Output the (x, y) coordinate of the center of the cell containing the given text.  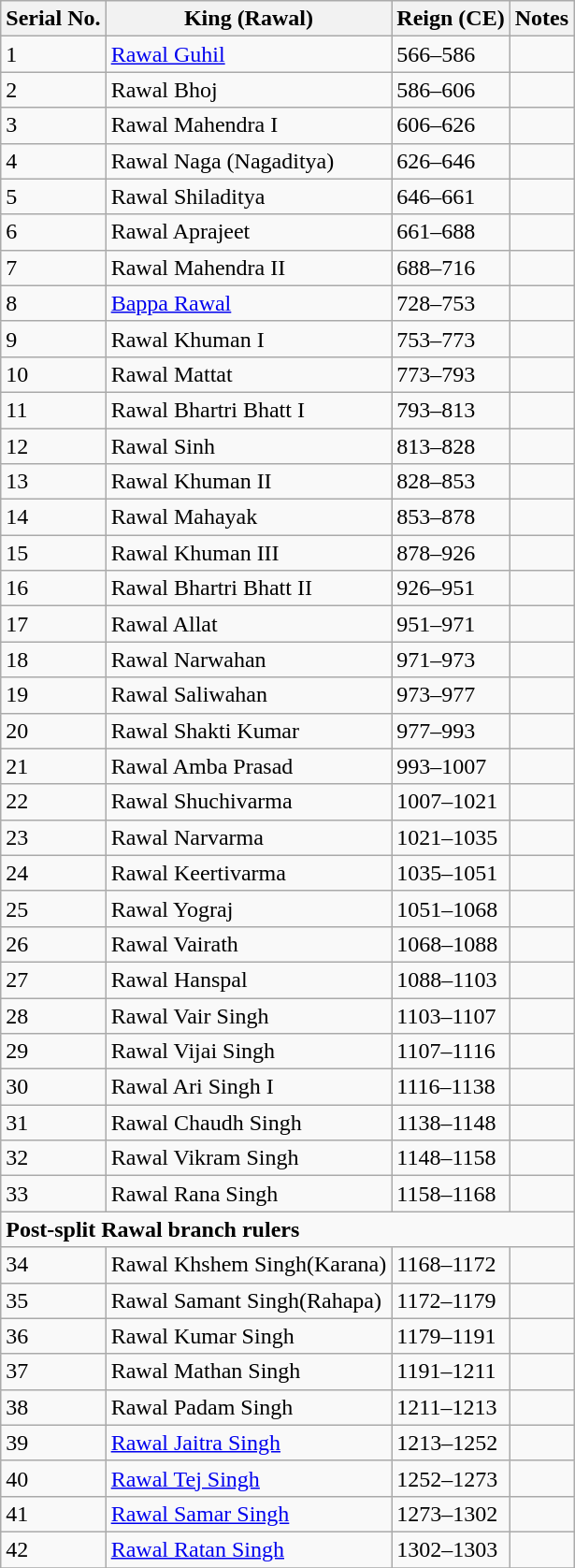
11 (53, 410)
16 (53, 588)
1138–1148 (451, 1123)
22 (53, 802)
977–993 (451, 731)
Rawal Shiladitya (249, 196)
10 (53, 374)
793–813 (451, 410)
Rawal Vairath (249, 944)
36 (53, 1336)
Rawal Amba Prasad (249, 766)
626–646 (451, 161)
1302–1303 (451, 1549)
15 (53, 553)
28 (53, 1015)
Rawal Narvarma (249, 837)
661–688 (451, 232)
29 (53, 1052)
35 (53, 1300)
Rawal Shuchivarma (249, 802)
1116–1138 (451, 1087)
1068–1088 (451, 944)
1021–1035 (451, 837)
Rawal Chaudh Singh (249, 1123)
951–971 (451, 624)
606–626 (451, 125)
5 (53, 196)
Rawal Samar Singh (249, 1514)
973–977 (451, 695)
Rawal Vair Singh (249, 1015)
853–878 (451, 517)
993–1007 (451, 766)
19 (53, 695)
21 (53, 766)
Rawal Shakti Kumar (249, 731)
Rawal Vijai Singh (249, 1052)
688–716 (451, 268)
1103–1107 (451, 1015)
20 (53, 731)
Rawal Tej Singh (249, 1478)
878–926 (451, 553)
6 (53, 232)
1035–1051 (451, 873)
1213–1252 (451, 1443)
1172–1179 (451, 1300)
813–828 (451, 446)
38 (53, 1407)
Rawal Narwahan (249, 660)
Rawal Rana Singh (249, 1194)
33 (53, 1194)
Rawal Padam Singh (249, 1407)
32 (53, 1158)
Serial No. (53, 19)
828–853 (451, 482)
586–606 (451, 90)
1191–1211 (451, 1372)
37 (53, 1372)
30 (53, 1087)
1148–1158 (451, 1158)
1107–1116 (451, 1052)
Rawal Mahendra I (249, 125)
Rawal Khuman I (249, 339)
41 (53, 1514)
Rawal Jaitra Singh (249, 1443)
Rawal Bhartri Bhatt I (249, 410)
Rawal Saliwahan (249, 695)
8 (53, 303)
Rawal Vikram Singh (249, 1158)
42 (53, 1549)
2 (53, 90)
Rawal Guhil (249, 54)
1088–1103 (451, 980)
14 (53, 517)
971–973 (451, 660)
12 (53, 446)
Rawal Allat (249, 624)
728–753 (451, 303)
24 (53, 873)
Rawal Ratan Singh (249, 1549)
Rawal Khuman III (249, 553)
Rawal Bhartri Bhatt II (249, 588)
773–793 (451, 374)
1168–1172 (451, 1265)
26 (53, 944)
1252–1273 (451, 1478)
Rawal Khuman II (249, 482)
646–661 (451, 196)
7 (53, 268)
Rawal Samant Singh(Rahapa) (249, 1300)
926–951 (451, 588)
13 (53, 482)
27 (53, 980)
Rawal Kumar Singh (249, 1336)
1007–1021 (451, 802)
Rawal Mahendra II (249, 268)
23 (53, 837)
18 (53, 660)
17 (53, 624)
1273–1302 (451, 1514)
Rawal Yograj (249, 908)
Rawal Naga (Nagaditya) (249, 161)
Bappa Rawal (249, 303)
Rawal Khshem Singh(Karana) (249, 1265)
Post-split Rawal branch rulers (288, 1229)
Rawal Mathan Singh (249, 1372)
40 (53, 1478)
Rawal Bhoj (249, 90)
3 (53, 125)
Rawal Mattat (249, 374)
1051–1068 (451, 908)
Rawal Aprajeet (249, 232)
Notes (541, 19)
39 (53, 1443)
31 (53, 1123)
4 (53, 161)
566–586 (451, 54)
753–773 (451, 339)
Rawal Hanspal (249, 980)
25 (53, 908)
9 (53, 339)
1158–1168 (451, 1194)
1 (53, 54)
Rawal Ari Singh I (249, 1087)
Reign (CE) (451, 19)
Rawal Mahayak (249, 517)
Rawal Keertivarma (249, 873)
Rawal Sinh (249, 446)
1211–1213 (451, 1407)
1179–1191 (451, 1336)
34 (53, 1265)
King (Rawal) (249, 19)
